Identify which cell holds the provided text, then report its (X, Y) central coordinate. 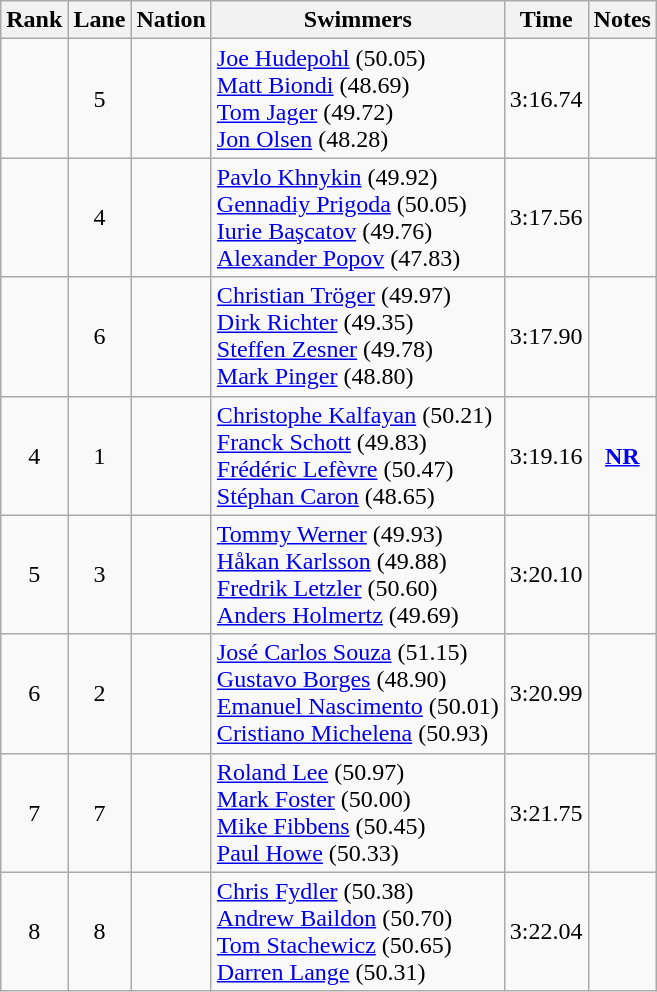
3:19.16 (546, 456)
3:20.99 (546, 694)
2 (100, 694)
Time (546, 20)
Joe Hudepohl (50.05)Matt Biondi (48.69)Tom Jager (49.72)Jon Olsen (48.28) (358, 98)
3:20.10 (546, 574)
3:16.74 (546, 98)
Chris Fydler (50.38)Andrew Baildon (50.70)Tom Stachewicz (50.65)Darren Lange (50.31) (358, 932)
3:21.75 (546, 812)
Christophe Kalfayan (50.21)Franck Schott (49.83)Frédéric Lefèvre (50.47)Stéphan Caron (48.65) (358, 456)
Rank (34, 20)
3:17.90 (546, 336)
1 (100, 456)
Pavlo Khnykin (49.92)Gennadiy Prigoda (50.05)Iurie Başcatov (49.76)Alexander Popov (47.83) (358, 218)
NR (622, 456)
Swimmers (358, 20)
Lane (100, 20)
Christian Tröger (49.97)Dirk Richter (49.35)Steffen Zesner (49.78)Mark Pinger (48.80) (358, 336)
3 (100, 574)
Notes (622, 20)
3:17.56 (546, 218)
Nation (171, 20)
Roland Lee (50.97)Mark Foster (50.00)Mike Fibbens (50.45)Paul Howe (50.33) (358, 812)
3:22.04 (546, 932)
José Carlos Souza (51.15)Gustavo Borges (48.90)Emanuel Nascimento (50.01)Cristiano Michelena (50.93) (358, 694)
Tommy Werner (49.93)Håkan Karlsson (49.88)Fredrik Letzler (50.60)Anders Holmertz (49.69) (358, 574)
